Find where the given text appears and provide that cell's center as [X, Y] coordinate. 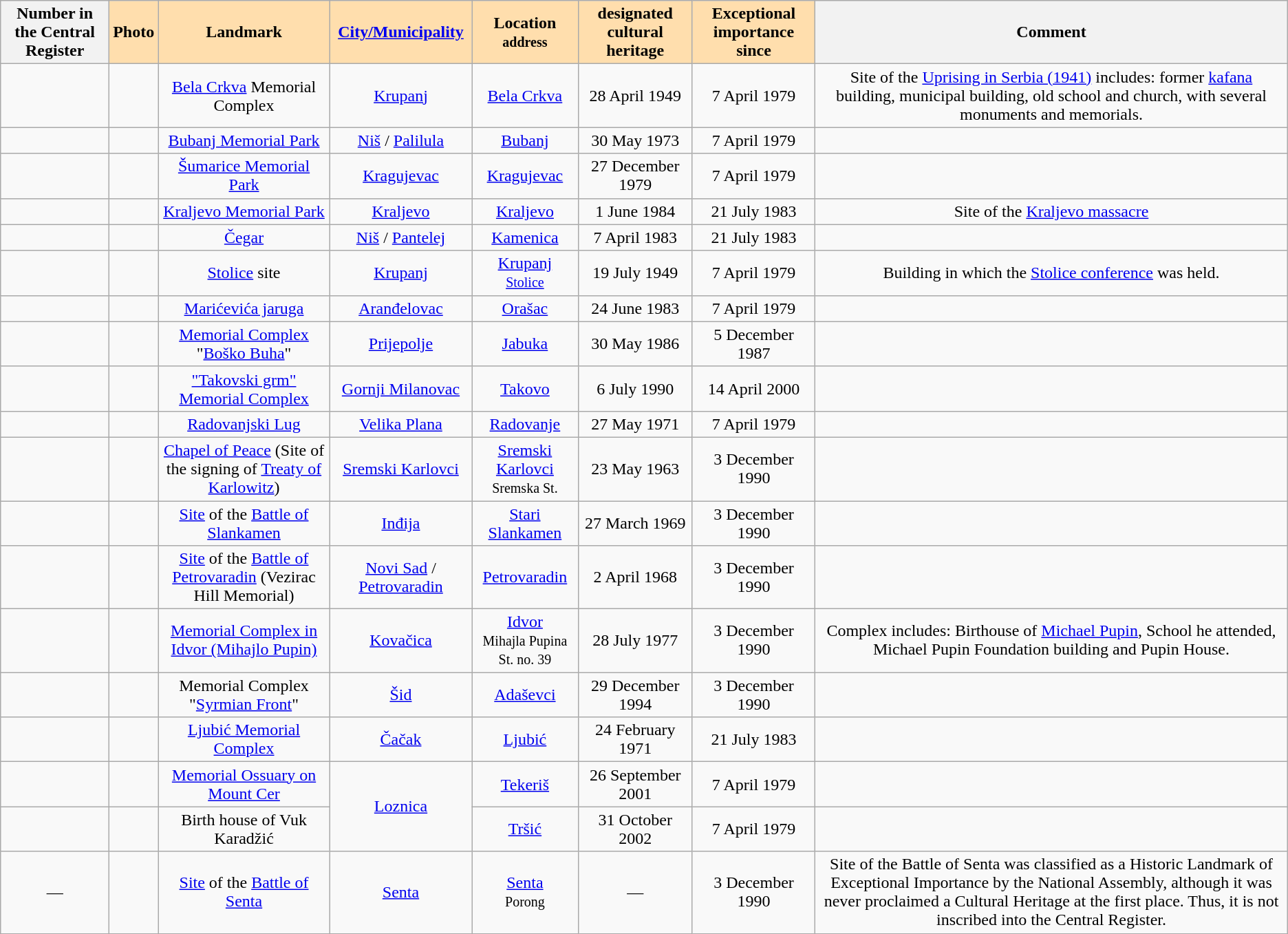
Chapel of Peace (Site of the signing of Treaty of Karlowitz) [244, 469]
Kovačica [400, 641]
Ljubić [526, 739]
Bela Crkva Memorial Complex [244, 96]
Čačak [400, 739]
Novi Sad / Petrovaradin [400, 577]
Radovanje [526, 424]
5 December 1987 [754, 344]
Čegar [244, 237]
Marićevića jaruga [244, 308]
30 May 1973 [635, 140]
Kraljevo Memorial Park [244, 211]
Takovo [526, 388]
1 June 1984 [635, 211]
Locationaddress [526, 32]
Radovanjski Lug [244, 424]
28 April 1949 [635, 96]
Birth house of Vuk Karadžić [244, 829]
designated cultural heritage [635, 32]
Niš / Palilula [400, 140]
KrupanjStolice [526, 273]
24 June 1983 [635, 308]
Photo [133, 32]
Gornji Milanovac [400, 388]
Number in the Central Register [55, 32]
31 October 2002 [635, 829]
Jabuka [526, 344]
27 December 1979 [635, 176]
6 July 1990 [635, 388]
30 May 1986 [635, 344]
Comment [1051, 32]
Memorial Ossuary on Mount Cer [244, 785]
Landmark [244, 32]
Tekeriš [526, 785]
Site of the Kraljevo massacre [1051, 211]
Sremski Karlovci [400, 469]
Stolice site [244, 273]
Bubanj [526, 140]
Memorial Complex "Syrmian Front" [244, 695]
Ljubić Memorial Complex [244, 739]
City/Municipality [400, 32]
Bela Crkva [526, 96]
19 July 1949 [635, 273]
Šumarice Memorial Park [244, 176]
Sremski KarlovciSremska St. [526, 469]
7 April 1983 [635, 237]
"Takovski grm" Memorial Complex [244, 388]
Aranđelovac [400, 308]
SentaPorong [526, 892]
Niš / Pantelej [400, 237]
Petrovaradin [526, 577]
2 April 1968 [635, 577]
Prijepolje [400, 344]
Stari Slankamen [526, 523]
28 July 1977 [635, 641]
Building in which the Stolice conference was held. [1051, 273]
27 May 1971 [635, 424]
Orašac [526, 308]
Complex includes: Birthouse of Michael Pupin, School he attended, Michael Pupin Foundation building and Pupin House. [1051, 641]
Site of the Battle of Slankamen [244, 523]
29 December 1994 [635, 695]
Memorial Complex "Boško Buha" [244, 344]
Exceptional importance since [754, 32]
26 September 2001 [635, 785]
Memorial Complex in Idvor (Mihajlo Pupin) [244, 641]
Tršić [526, 829]
27 March 1969 [635, 523]
Kamenica [526, 237]
Site of the Battle of Senta [244, 892]
Loznica [400, 807]
Bubanj Memorial Park [244, 140]
Velika Plana [400, 424]
24 February 1971 [635, 739]
14 April 2000 [754, 388]
Inđija [400, 523]
23 May 1963 [635, 469]
Site of the Battle of Petrovaradin (Vezirac Hill Memorial) [244, 577]
Senta [400, 892]
IdvorMihajla Pupina St. no. 39 [526, 641]
Šid [400, 695]
Adaševci [526, 695]
